Detect which cell encompasses the target text, then output its (X, Y) center coordinate. 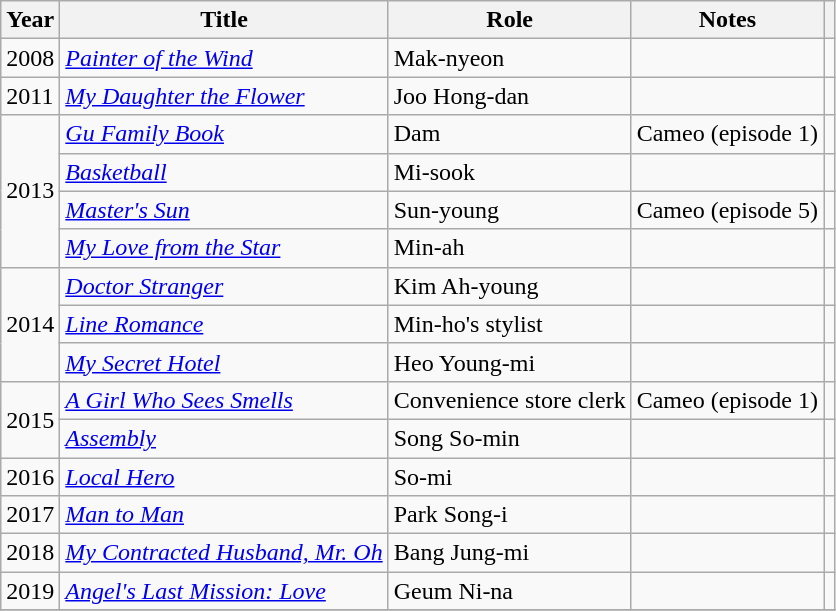
Convenience store clerk (510, 400)
Title (224, 20)
Mak-nyeon (510, 58)
Line Romance (224, 324)
Mi-sook (510, 172)
2016 (30, 477)
2017 (30, 515)
Park Song-i (510, 515)
Geum Ni-na (510, 591)
2015 (30, 419)
Man to Man (224, 515)
Bang Jung-mi (510, 553)
My Love from the Star (224, 248)
2014 (30, 324)
Notes (727, 20)
A Girl Who Sees Smells (224, 400)
2011 (30, 96)
Kim Ah-young (510, 286)
Year (30, 20)
Joo Hong-dan (510, 96)
Gu Family Book (224, 134)
Dam (510, 134)
Doctor Stranger (224, 286)
Min-ho's stylist (510, 324)
Min-ah (510, 248)
Cameo (episode 5) (727, 210)
Basketball (224, 172)
Master's Sun (224, 210)
My Secret Hotel (224, 362)
Assembly (224, 438)
My Daughter the Flower (224, 96)
2018 (30, 553)
Angel's Last Mission: Love (224, 591)
So-mi (510, 477)
Role (510, 20)
Painter of the Wind (224, 58)
Heo Young-mi (510, 362)
Song So-min (510, 438)
Sun-young (510, 210)
2008 (30, 58)
2013 (30, 191)
My Contracted Husband, Mr. Oh (224, 553)
2019 (30, 591)
Local Hero (224, 477)
